Return (X, Y) of the center of cell containing provided text 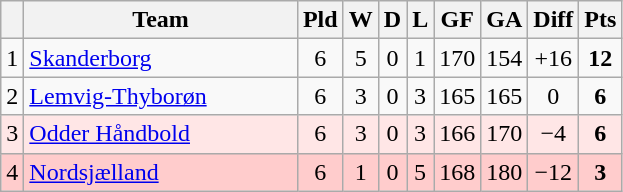
−12 (554, 172)
Odder Håndbold (161, 134)
Skanderborg (161, 58)
166 (458, 134)
W (360, 20)
Pld (320, 20)
4 (12, 172)
12 (600, 58)
D (392, 20)
Lemvig-Thyborøn (161, 96)
2 (12, 96)
154 (504, 58)
Team (161, 20)
GF (458, 20)
Nordsjælland (161, 172)
−4 (554, 134)
168 (458, 172)
Pts (600, 20)
GA (504, 20)
180 (504, 172)
Diff (554, 20)
L (420, 20)
+16 (554, 58)
